From the cell containing the given text, extract its center point as [X, Y] coordinate. 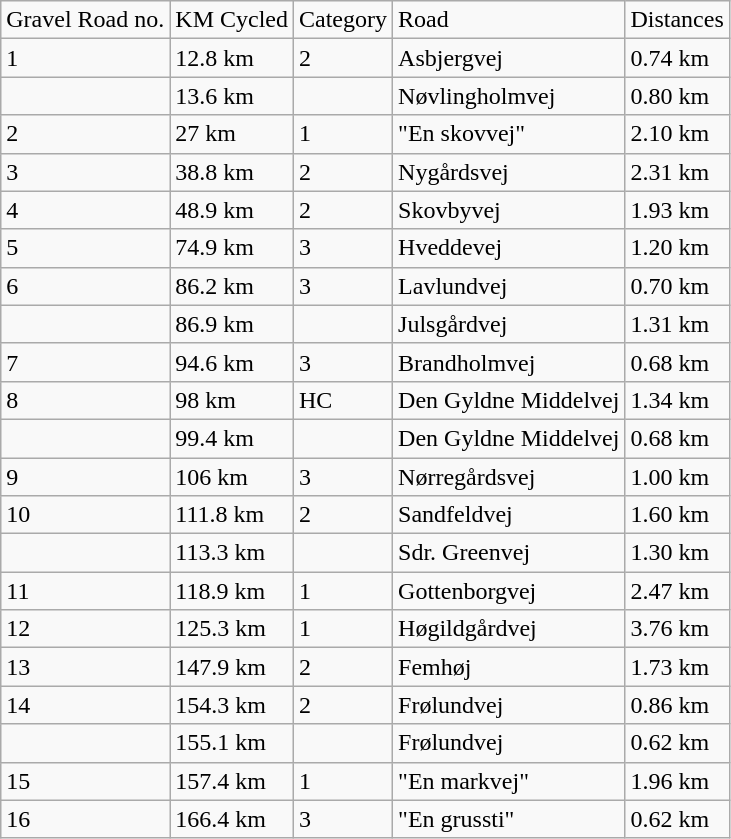
38.8 km [232, 172]
1.30 km [677, 553]
9 [86, 477]
Julsgårdvej [509, 324]
HC [344, 400]
Hveddevej [509, 248]
8 [86, 400]
14 [86, 705]
Sdr. Greenvej [509, 553]
111.8 km [232, 515]
13.6 km [232, 96]
94.6 km [232, 362]
1.34 km [677, 400]
99.4 km [232, 438]
0.70 km [677, 286]
15 [86, 781]
1.93 km [677, 210]
Brandholmvej [509, 362]
74.9 km [232, 248]
2.31 km [677, 172]
Gottenborgvej [509, 591]
157.4 km [232, 781]
12 [86, 629]
KM Cycled [232, 20]
Road [509, 20]
Nørregårdsvej [509, 477]
Distances [677, 20]
Nygårdsvej [509, 172]
5 [86, 248]
98 km [232, 400]
12.8 km [232, 58]
0.74 km [677, 58]
Høgildgårdvej [509, 629]
Skovbyvej [509, 210]
7 [86, 362]
166.4 km [232, 819]
1.20 km [677, 248]
Asbjergvej [509, 58]
Nøvlingholmvej [509, 96]
11 [86, 591]
1.00 km [677, 477]
16 [86, 819]
0.80 km [677, 96]
Femhøj [509, 667]
Sandfeldvej [509, 515]
1.31 km [677, 324]
1.96 km [677, 781]
125.3 km [232, 629]
48.9 km [232, 210]
3.76 km [677, 629]
2.10 km [677, 134]
"En markvej" [509, 781]
10 [86, 515]
13 [86, 667]
6 [86, 286]
106 km [232, 477]
113.3 km [232, 553]
"En skovvej" [509, 134]
Gravel Road no. [86, 20]
86.2 km [232, 286]
2.47 km [677, 591]
"En grussti" [509, 819]
155.1 km [232, 743]
1.60 km [677, 515]
147.9 km [232, 667]
Category [344, 20]
0.86 km [677, 705]
27 km [232, 134]
Lavlundvej [509, 286]
4 [86, 210]
118.9 km [232, 591]
1.73 km [677, 667]
86.9 km [232, 324]
154.3 km [232, 705]
